Determine the [X, Y] coordinate at the center of the cell enclosing the given text.  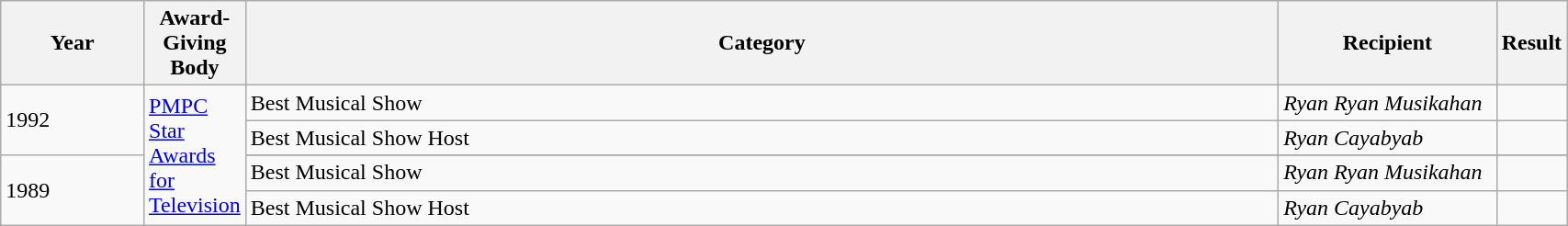
Result [1531, 43]
PMPC Star Awards for Television [195, 155]
1989 [73, 190]
Category [761, 43]
1992 [73, 120]
Recipient [1388, 43]
Year [73, 43]
Award-Giving Body [195, 43]
